For the text-containing cell, return its midpoint in (X, Y) coordinate format. 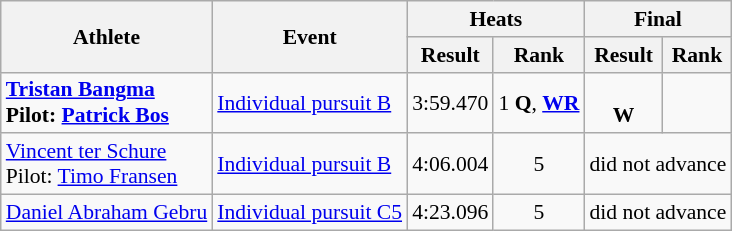
Daniel Abraham Gebru (107, 213)
Tristan BangmaPilot: Patrick Bos (107, 102)
Athlete (107, 36)
4:06.004 (450, 164)
Event (310, 36)
4:23.096 (450, 213)
W (624, 102)
1 Q, WR (538, 102)
Heats (496, 19)
Vincent ter SchurePilot: Timo Fransen (107, 164)
Individual pursuit C5 (310, 213)
3:59.470 (450, 102)
Final (658, 19)
